For the text-containing cell, return its midpoint in [X, Y] coordinate format. 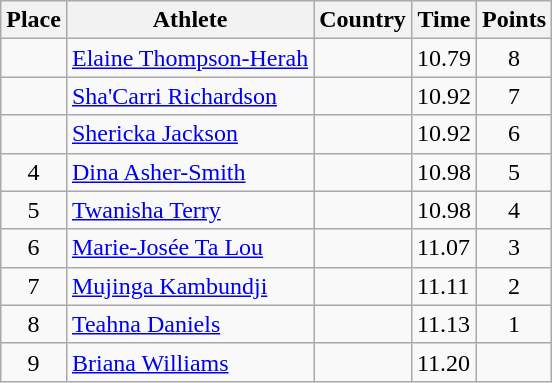
10.79 [444, 58]
Athlete [190, 20]
Dina Asher-Smith [190, 172]
Shericka Jackson [190, 134]
11.13 [444, 324]
11.11 [444, 286]
1 [514, 324]
Marie-Josée Ta Lou [190, 248]
Mujinga Kambundji [190, 286]
Points [514, 20]
Twanisha Terry [190, 210]
9 [34, 362]
Sha'Carri Richardson [190, 96]
3 [514, 248]
Briana Williams [190, 362]
Time [444, 20]
Elaine Thompson-Herah [190, 58]
11.20 [444, 362]
Place [34, 20]
11.07 [444, 248]
Country [363, 20]
2 [514, 286]
Teahna Daniels [190, 324]
